Pinpoint the cell where the given text exists, returning its (X, Y) midpoint coordinate. 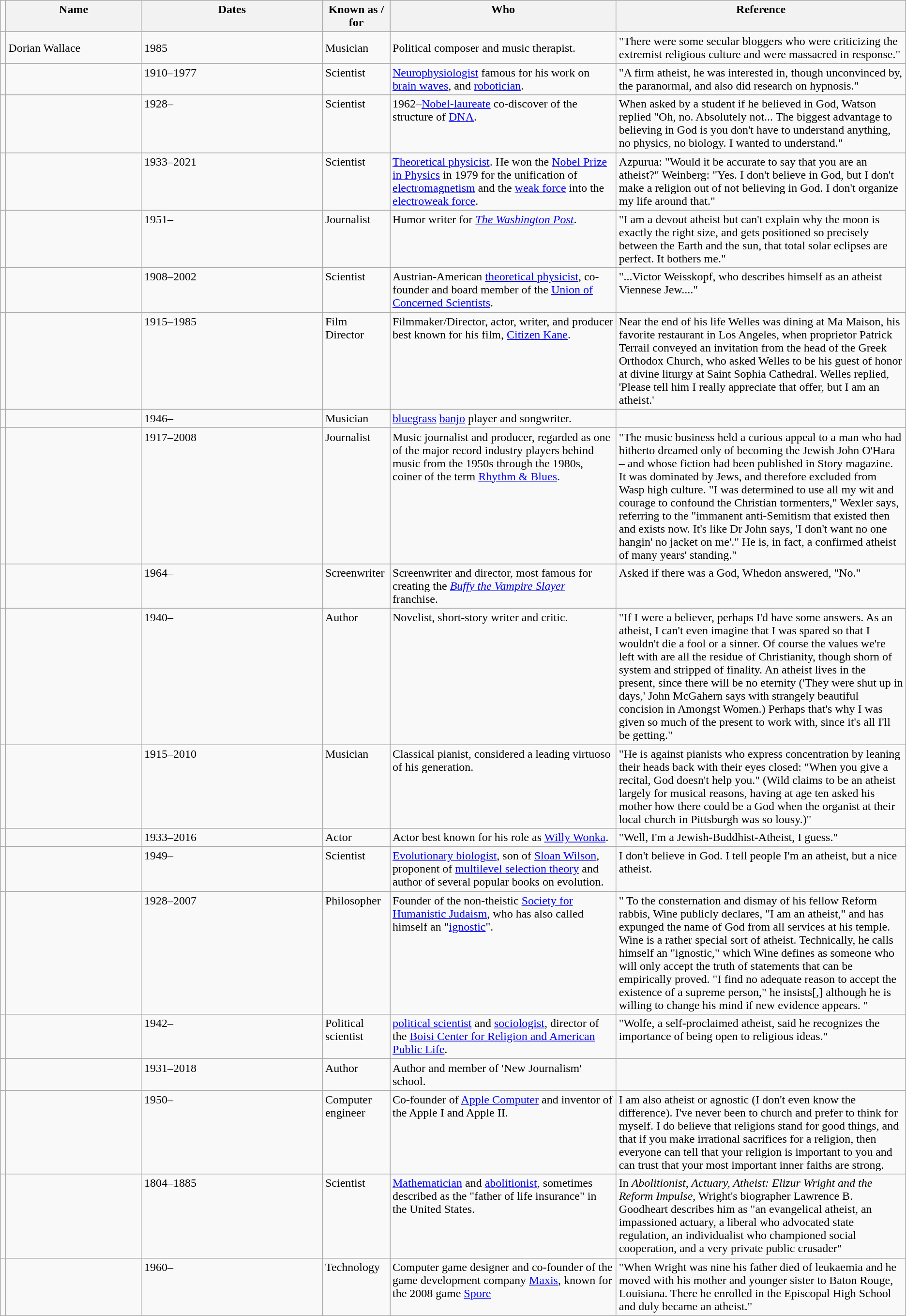
Technology (356, 1287)
Who (503, 16)
"Wolfe, a self-proclaimed atheist, said he recognizes the importance of being open to religious ideas." (761, 1037)
"There were some secular bloggers who were criticizing the extremist religious culture and were massacred in response." (761, 47)
1915–1985 (232, 361)
Humor writer for The Washington Post. (503, 239)
1950– (232, 1132)
Novelist, short-story writer and critic. (503, 676)
1928–2007 (232, 953)
1964– (232, 586)
Screenwriter and director, most famous for creating the Buffy the Vampire Slayer franchise. (503, 586)
1951– (232, 239)
Computer game designer and co-founder of the game development company Maxis, known for the 2008 game Spore (503, 1287)
1949– (232, 869)
1933–2021 (232, 181)
1910–1977 (232, 79)
Philosopher (356, 953)
Neurophysiologist famous for his work on brain waves, and robotician. (503, 79)
Reference (761, 16)
Asked if there was a God, Whedon answered, "No." (761, 586)
Actor best known for his role as Willy Wonka. (503, 838)
Classical pianist, considered a leading virtuoso of his generation. (503, 786)
Film Director (356, 361)
1940– (232, 676)
1928– (232, 124)
1960– (232, 1287)
I don't believe in God. I tell people I'm an atheist, but a nice atheist. (761, 869)
Name (74, 16)
political scientist and sociologist, director of the Boisi Center for Religion and American Public Life. (503, 1037)
Actor (356, 838)
Evolutionary biologist, son of Sloan Wilson, proponent of multilevel selection theory and author of several popular books on evolution. (503, 869)
1915–2010 (232, 786)
Austrian-American theoretical physicist, co-founder and board member of the Union of Concerned Scientists. (503, 290)
1931–2018 (232, 1075)
1962–Nobel-laureate co-discover of the structure of DNA. (503, 124)
Dorian Wallace (74, 47)
Founder of the non-theistic Society for Humanistic Judaism, who has also called himself an "ignostic". (503, 953)
1942– (232, 1037)
Author and member of 'New Journalism' school. (503, 1075)
1946– (232, 418)
Known as / for (356, 16)
Filmmaker/Director, actor, writer, and producer best known for his film, Citizen Kane. (503, 361)
Mathematician and abolitionist, sometimes described as the "father of life insurance" in the United States. (503, 1216)
Co-founder of Apple Computer and inventor of the Apple I and Apple II. (503, 1132)
bluegrass banjo player and songwriter. (503, 418)
"A firm atheist, he was interested in, though unconvinced by, the paranormal, and also did research on hypnosis." (761, 79)
"...Victor Weisskopf, who describes himself as an atheist Viennese Jew...." (761, 290)
Political scientist (356, 1037)
1908–2002 (232, 290)
Dates (232, 16)
1804–1885 (232, 1216)
"Well, I'm a Jewish-Buddhist-Atheist, I guess." (761, 838)
1917–2008 (232, 496)
1985 (232, 47)
Computer engineer (356, 1132)
Screenwriter (356, 586)
Political composer and music therapist. (503, 47)
1933–2016 (232, 838)
